Return the [X, Y] coordinate for the center point of the cell that contains the specified text.  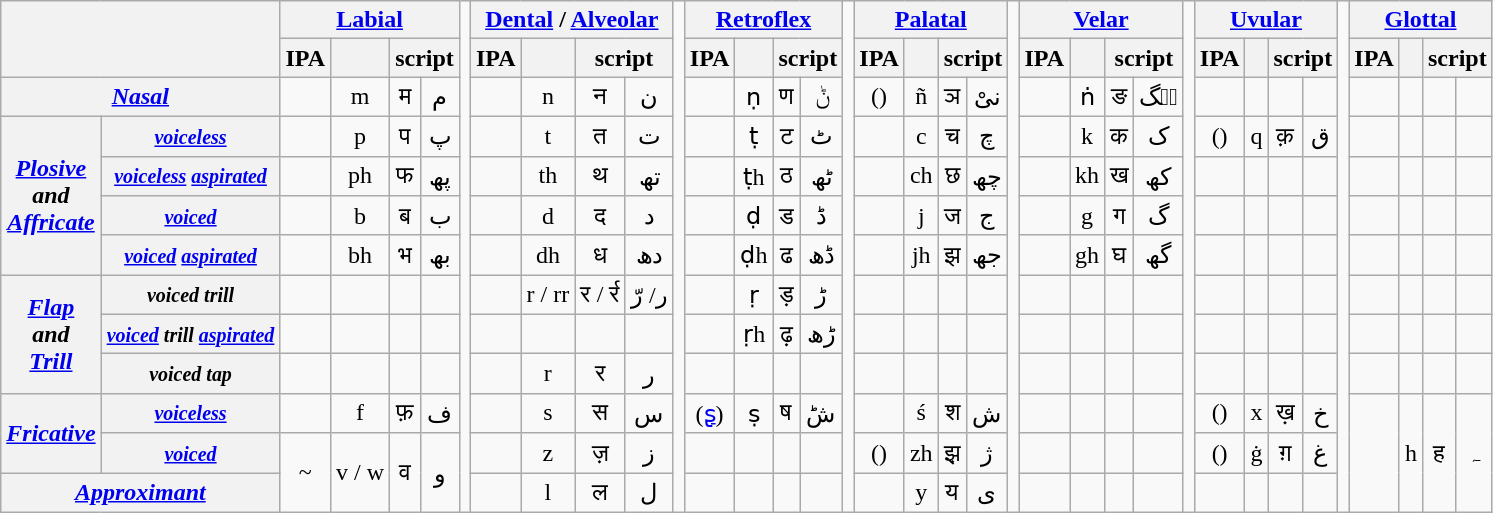
دھ [649, 255]
ٹ [822, 136]
र [600, 374]
Nasal [140, 97]
voiced trill [190, 295]
گھ [1159, 255]
م [440, 97]
ṛh [754, 334]
ی [987, 492]
ś [921, 413]
نیْ [987, 97]
(ʂ) [710, 413]
خ [1320, 413]
گ [1159, 216]
स [600, 413]
ज़ [600, 453]
प [406, 136]
جھ [987, 255]
d [548, 216]
ṅ [1088, 97]
r / rr [548, 295]
~ [306, 472]
غ [1320, 453]
ṇ [754, 97]
Glottal [1420, 20]
ڑ [822, 295]
ṛ [754, 295]
s [548, 413]
m [360, 97]
FlapandTrill [51, 334]
ज [952, 216]
ch [921, 176]
Uvular [1266, 20]
Retroflex [763, 20]
c [921, 136]
ṣ [754, 413]
بھ [440, 255]
چھ [987, 176]
th [548, 176]
y [921, 492]
न [600, 97]
voiced tap [190, 374]
Palatal [931, 20]
ढ [786, 255]
ṭh [754, 176]
ہ [1474, 452]
ب [440, 216]
ر [649, 374]
व [406, 472]
تھ [649, 176]
ङ [1120, 97]
ݨ [822, 97]
थ [600, 176]
dh [548, 255]
ف [440, 413]
Fricative [51, 432]
x [1256, 413]
r [548, 374]
پ [440, 136]
ñ [921, 97]
ḍh [754, 255]
क [1120, 136]
ल [600, 492]
ख़ [1286, 413]
ن٘گ [1159, 97]
ز [649, 453]
फ़ [406, 413]
च [952, 136]
Velar [1101, 20]
کھ [1159, 176]
jh [921, 255]
ڈ [822, 216]
ġ [1256, 453]
ڑھ [822, 334]
gh [1088, 255]
Approximant [140, 492]
ट [786, 136]
voiced aspirated [190, 255]
ر/ رّ [649, 295]
ग़ [1286, 453]
ण [786, 97]
ژ [987, 453]
پھ [440, 176]
ख [1120, 176]
g [1088, 216]
ष [786, 413]
ج [987, 216]
ढ़ [786, 334]
ṭ [754, 136]
د [649, 216]
q [1256, 136]
ञ [952, 97]
क़ [1286, 136]
ठ [786, 176]
ड़ [786, 295]
छ [952, 176]
ḍ [754, 216]
Labial [370, 20]
zh [921, 453]
ل [649, 492]
य [952, 492]
b [360, 216]
و [440, 472]
ड [786, 216]
چ [987, 136]
ह [1438, 452]
ٹھ [822, 176]
p [360, 136]
फ [406, 176]
म [406, 97]
ک [1159, 136]
voiceless aspirated [190, 176]
र / र्र [600, 295]
झ़ [952, 453]
ब [406, 216]
ڈھ [822, 255]
PlosiveandAffricate [51, 195]
t [548, 136]
f [360, 413]
घ [1120, 255]
س [649, 413]
श [952, 413]
j [921, 216]
l [548, 492]
ن [649, 97]
bh [360, 255]
voiced trill aspirated [190, 334]
شؕ [822, 413]
kh [1088, 176]
द [600, 216]
ग [1120, 216]
ق [1320, 136]
ध [600, 255]
n [548, 97]
ph [360, 176]
झ [952, 255]
भ [406, 255]
h [1410, 452]
v / w [360, 472]
Dental / Alveolar [572, 20]
त [600, 136]
z [548, 453]
ت [649, 136]
k [1088, 136]
ش [987, 413]
